Detect which cell encompasses the target text, then output its (x, y) center coordinate. 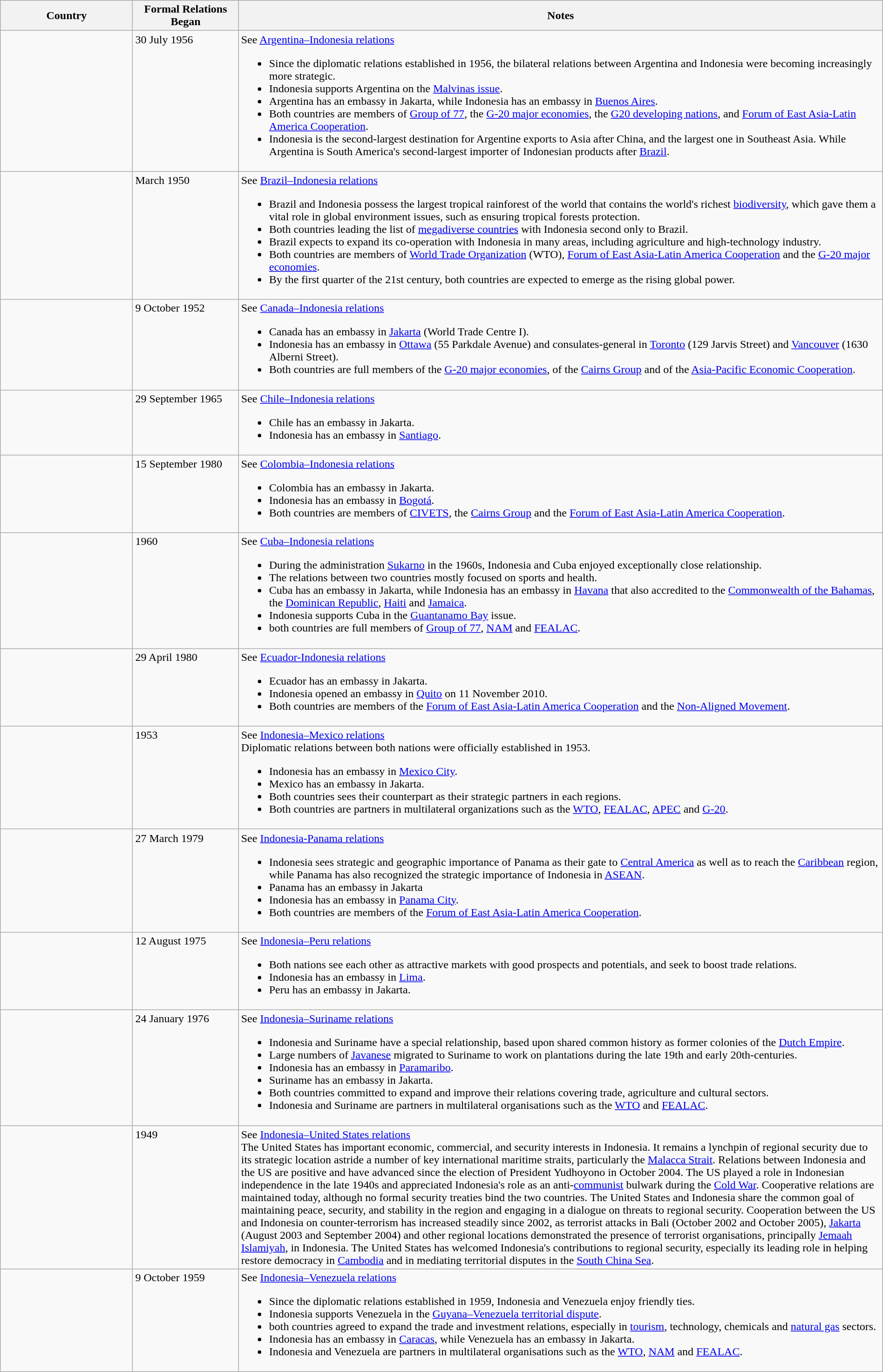
27 March 1979 (185, 880)
See Chile–Indonesia relationsChile has an embassy in Jakarta.Indonesia has an embassy in Santiago. (561, 422)
15 September 1980 (185, 494)
9 October 1959 (185, 1321)
March 1950 (185, 236)
Country (67, 16)
1960 (185, 591)
24 January 1976 (185, 1067)
9 October 1952 (185, 345)
29 September 1965 (185, 422)
30 July 1956 (185, 101)
Notes (561, 16)
Formal Relations Began (185, 16)
12 August 1975 (185, 971)
29 April 1980 (185, 687)
1949 (185, 1197)
1953 (185, 778)
